Identify which cell holds the provided text, then report its (x, y) central coordinate. 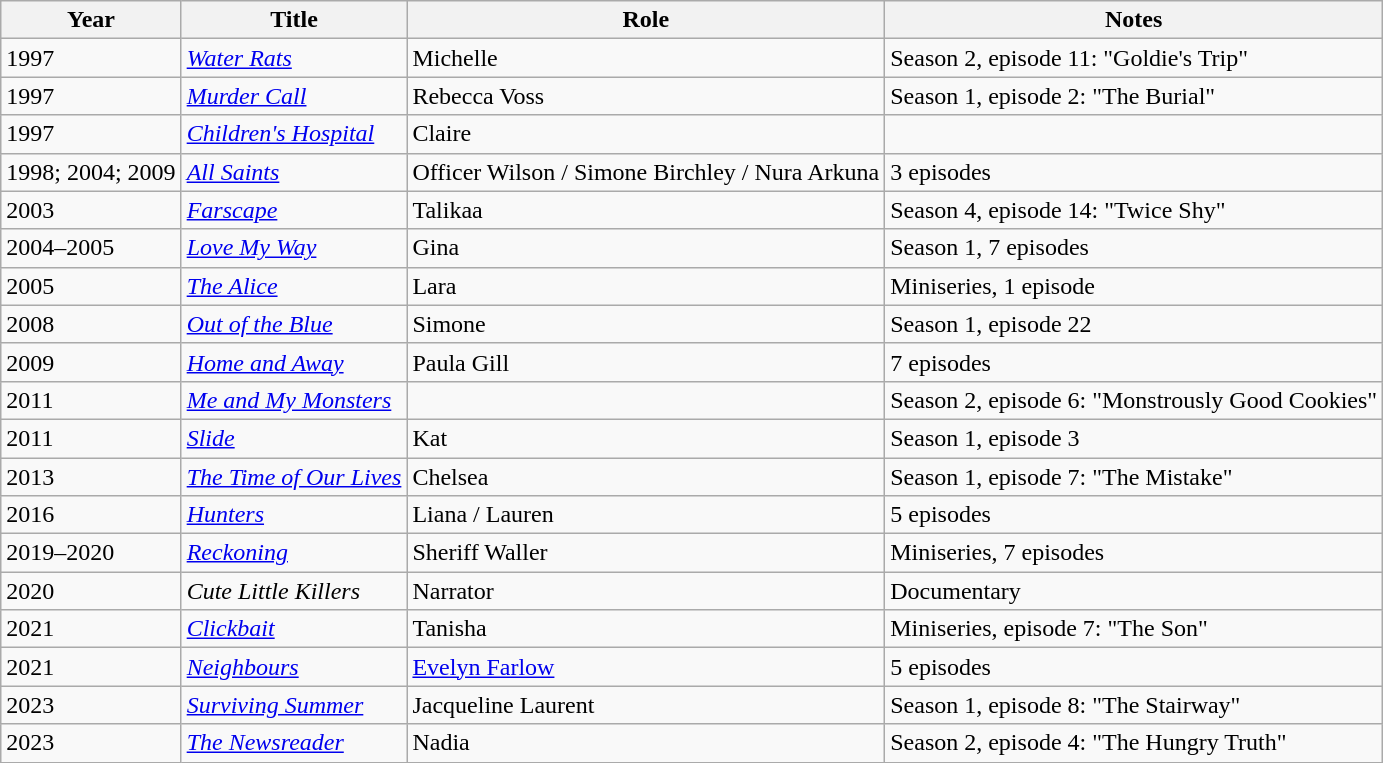
7 episodes (1134, 362)
Season 2, episode 6: "Monstrously Good Cookies" (1134, 400)
Season 4, episode 14: "Twice Shy" (1134, 210)
All Saints (294, 172)
Season 1, episode 22 (1134, 324)
Out of the Blue (294, 324)
Season 2, episode 11: "Goldie's Trip" (1134, 58)
Tanisha (646, 629)
Simone (646, 324)
Liana / Lauren (646, 515)
Sheriff Waller (646, 553)
Rebecca Voss (646, 96)
Children's Hospital (294, 134)
2020 (91, 591)
2013 (91, 477)
Me and My Monsters (294, 400)
2008 (91, 324)
Love My Way (294, 248)
Year (91, 20)
Surviving Summer (294, 705)
Home and Away (294, 362)
Michelle (646, 58)
Kat (646, 438)
2019–2020 (91, 553)
Role (646, 20)
Chelsea (646, 477)
Reckoning (294, 553)
Notes (1134, 20)
Jacqueline Laurent (646, 705)
The Time of Our Lives (294, 477)
Evelyn Farlow (646, 667)
Miniseries, 1 episode (1134, 286)
2009 (91, 362)
2005 (91, 286)
Claire (646, 134)
Season 1, episode 7: "The Mistake" (1134, 477)
Miniseries, episode 7: "The Son" (1134, 629)
Neighbours (294, 667)
Season 2, episode 4: "The Hungry Truth" (1134, 743)
Murder Call (294, 96)
2004–2005 (91, 248)
Cute Little Killers (294, 591)
3 episodes (1134, 172)
Nadia (646, 743)
Season 1, episode 2: "The Burial" (1134, 96)
Miniseries, 7 episodes (1134, 553)
The Alice (294, 286)
Farscape (294, 210)
2016 (91, 515)
Water Rats (294, 58)
Title (294, 20)
2003 (91, 210)
Documentary (1134, 591)
1998; 2004; 2009 (91, 172)
Officer Wilson / Simone Birchley / Nura Arkuna (646, 172)
Narrator (646, 591)
Lara (646, 286)
Paula Gill (646, 362)
The Newsreader (294, 743)
Gina (646, 248)
Season 1, episode 3 (1134, 438)
Season 1, 7 episodes (1134, 248)
Clickbait (294, 629)
Slide (294, 438)
Season 1, episode 8: "The Stairway" (1134, 705)
Talikaa (646, 210)
Hunters (294, 515)
